Scan for the cell matching the given text and deliver its (x, y) coordinate at center. 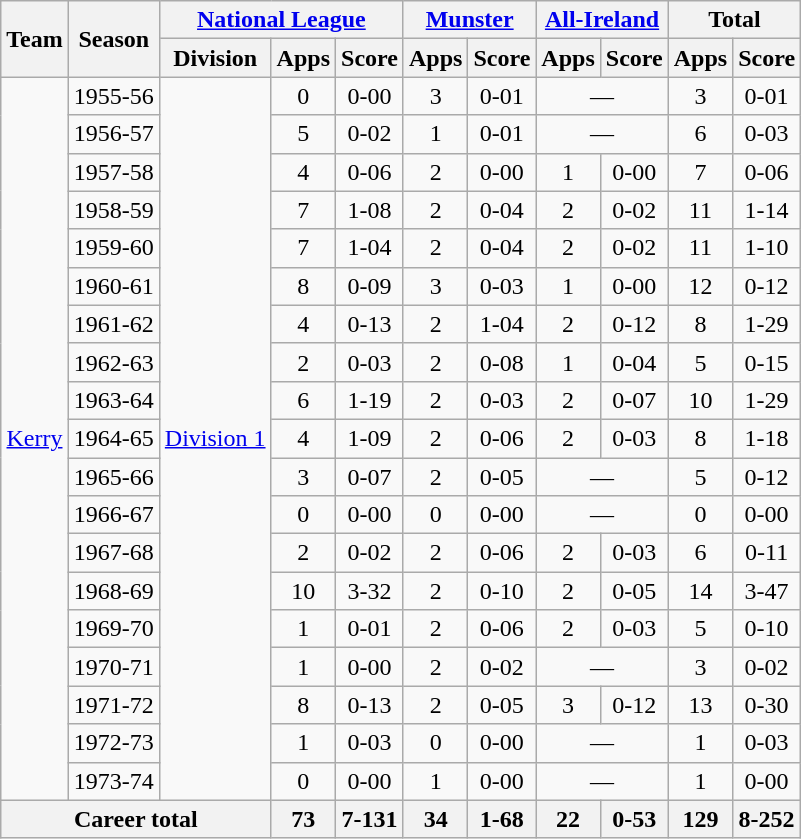
0-30 (767, 705)
1960-61 (114, 286)
13 (700, 705)
1-18 (767, 438)
Division 1 (215, 438)
0-15 (767, 362)
1961-62 (114, 324)
73 (303, 819)
1956-57 (114, 134)
1962-63 (114, 362)
Munster (469, 20)
7-131 (370, 819)
1958-59 (114, 210)
Total (734, 20)
1970-71 (114, 667)
1-10 (767, 248)
3-32 (370, 591)
14 (700, 591)
1-08 (370, 210)
129 (700, 819)
1972-73 (114, 743)
1968-69 (114, 591)
Kerry (35, 438)
Team (35, 39)
1963-64 (114, 400)
3-47 (767, 591)
8-252 (767, 819)
0-08 (502, 362)
22 (568, 819)
1-19 (370, 400)
0-11 (767, 553)
0-53 (634, 819)
1955-56 (114, 96)
1957-58 (114, 172)
1964-65 (114, 438)
1967-68 (114, 553)
1-14 (767, 210)
1-68 (502, 819)
1973-74 (114, 781)
34 (435, 819)
Division (215, 58)
0-09 (370, 286)
12 (700, 286)
All-Ireland (602, 20)
Season (114, 39)
1959-60 (114, 248)
1969-70 (114, 629)
1966-67 (114, 515)
1-09 (370, 438)
1971-72 (114, 705)
National League (281, 20)
Career total (136, 819)
1965-66 (114, 477)
